For the text-containing cell, return its midpoint in [X, Y] coordinate format. 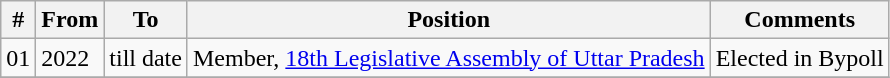
Elected in Bypoll [800, 58]
till date [146, 58]
From [70, 20]
2022 [70, 58]
To [146, 20]
Comments [800, 20]
Member, 18th Legislative Assembly of Uttar Pradesh [448, 58]
# [18, 20]
01 [18, 58]
Position [448, 20]
